Provide the (x, y) coordinate of the cell's center where the given text is located.  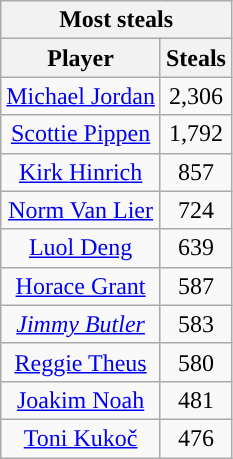
476 (196, 438)
Joakim Noah (81, 400)
481 (196, 400)
639 (196, 248)
1,792 (196, 134)
Scottie Pippen (81, 134)
Most steals (116, 20)
857 (196, 172)
Horace Grant (81, 286)
Norm Van Lier (81, 210)
Michael Jordan (81, 96)
580 (196, 362)
Luol Deng (81, 248)
583 (196, 324)
587 (196, 286)
Kirk Hinrich (81, 172)
Jimmy Butler (81, 324)
Toni Kukoč (81, 438)
Steals (196, 58)
2,306 (196, 96)
Player (81, 58)
Reggie Theus (81, 362)
724 (196, 210)
